Find where the given text appears and provide that cell's center as (x, y) coordinate. 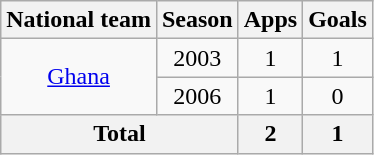
Apps (270, 20)
Season (197, 20)
Goals (338, 20)
Ghana (79, 77)
Total (120, 134)
2003 (197, 58)
National team (79, 20)
2006 (197, 96)
2 (270, 134)
0 (338, 96)
